Search for the cell housing the specified text and yield its (x, y) center coordinate. 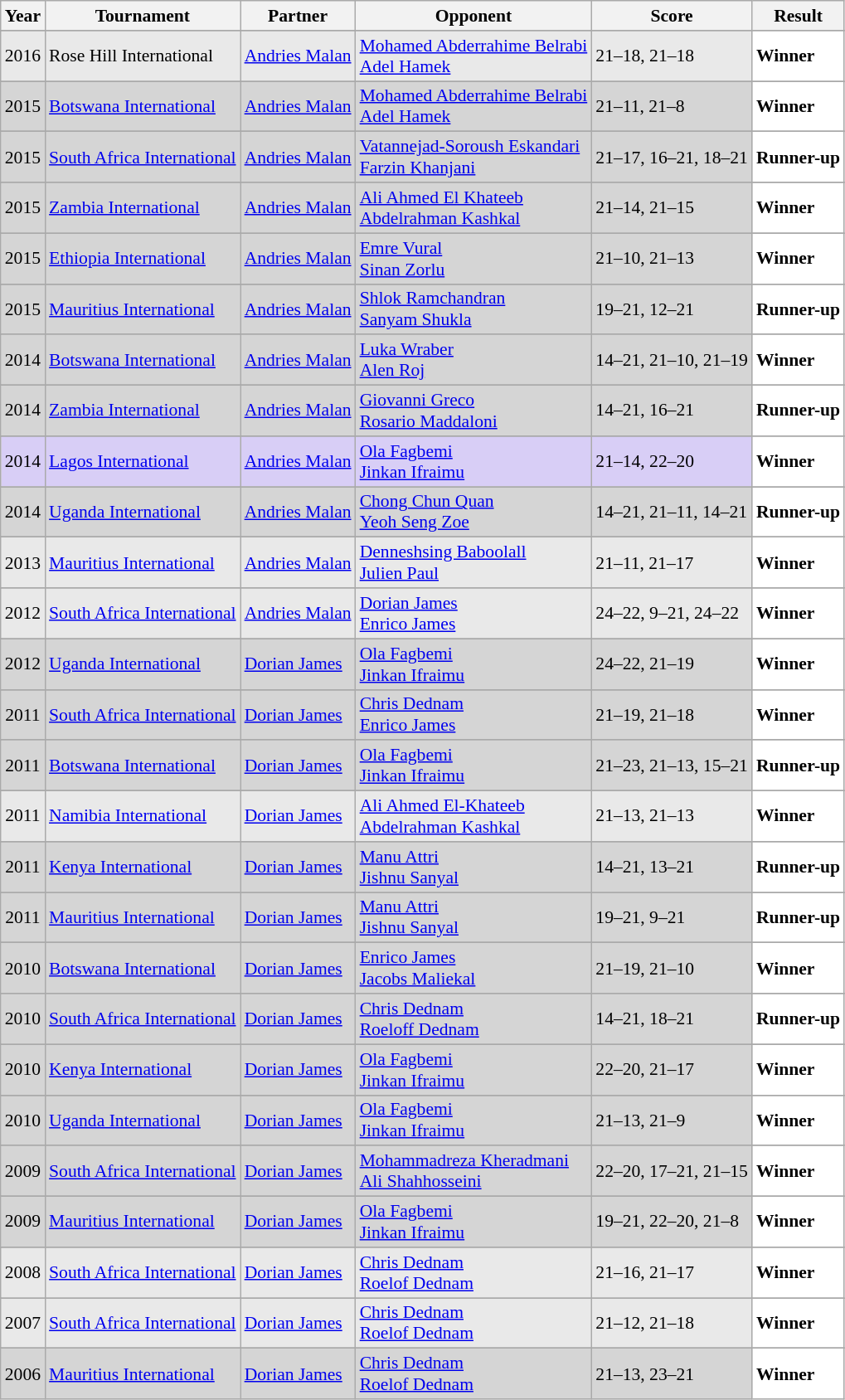
21–17, 16–21, 18–21 (672, 158)
21–19, 21–18 (672, 715)
Mohammadreza Kheradmani Ali Shahhosseini (474, 1171)
Namibia International (143, 816)
Luka Wraber Alen Roj (474, 360)
2008 (23, 1272)
21–11, 21–8 (672, 106)
Chong Chun Quan Yeoh Seng Zoe (474, 513)
21–10, 21–13 (672, 259)
Ali Ahmed El-Khateeb Abdelrahman Kashkal (474, 816)
14–21, 21–11, 14–21 (672, 513)
Chris Dednam Roeloff Dednam (474, 1018)
Result (798, 16)
2006 (23, 1373)
Chris Dednam Enrico James (474, 715)
19–21, 12–21 (672, 309)
Rose Hill International (143, 56)
21–19, 21–10 (672, 969)
Shlok Ramchandran Sanyam Shukla (474, 309)
22–20, 17–21, 21–15 (672, 1171)
2016 (23, 56)
14–21, 21–10, 21–19 (672, 360)
21–14, 21–15 (672, 207)
Dorian James Enrico James (474, 614)
24–22, 9–21, 24–22 (672, 614)
2007 (23, 1324)
Ethiopia International (143, 259)
21–13, 21–9 (672, 1120)
21–13, 21–13 (672, 816)
Year (23, 16)
21–16, 21–17 (672, 1272)
Enrico James Jacobs Maliekal (474, 969)
14–21, 16–21 (672, 411)
22–20, 21–17 (672, 1070)
Score (672, 16)
Ali Ahmed El Khateeb Abdelrahman Kashkal (474, 207)
21–12, 21–18 (672, 1324)
Lagos International (143, 461)
14–21, 13–21 (672, 868)
Emre Vural Sinan Zorlu (474, 259)
19–21, 9–21 (672, 917)
21–23, 21–13, 15–21 (672, 766)
24–22, 21–19 (672, 664)
Denneshsing Baboolall Julien Paul (474, 562)
14–21, 18–21 (672, 1018)
Giovanni Greco Rosario Maddaloni (474, 411)
21–11, 21–17 (672, 562)
Vatannejad-Soroush Eskandari Farzin Khanjani (474, 158)
21–14, 22–20 (672, 461)
21–18, 21–18 (672, 56)
2013 (23, 562)
Opponent (474, 16)
Partner (299, 16)
19–21, 22–20, 21–8 (672, 1223)
21–13, 23–21 (672, 1373)
Tournament (143, 16)
